Pinpoint the cell where the given text exists, returning its (X, Y) midpoint coordinate. 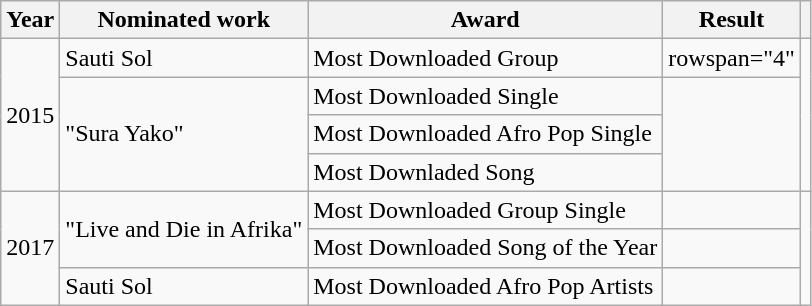
2015 (30, 115)
"Sura Yako" (184, 134)
Most Downladed Song (486, 172)
Most Downloaded Afro Pop Artists (486, 286)
Most Downloaded Single (486, 96)
2017 (30, 248)
Most Downloaded Group (486, 58)
Most Downloaded Song of the Year (486, 248)
Award (486, 20)
Result (732, 20)
Year (30, 20)
"Live and Die in Afrika" (184, 229)
Most Downloaded Group Single (486, 210)
Nominated work (184, 20)
rowspan="4" (732, 58)
Most Downloaded Afro Pop Single (486, 134)
